Capture the cell that displays the provided text and extract its [x, y] central coordinate. 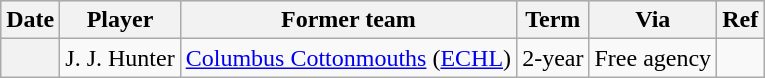
Term [553, 20]
Ref [740, 20]
2-year [553, 58]
Columbus Cottonmouths (ECHL) [348, 58]
Free agency [653, 58]
Former team [348, 20]
Via [653, 20]
Date [30, 20]
J. J. Hunter [120, 58]
Player [120, 20]
